From the cell containing the given text, extract its center point as (X, Y) coordinate. 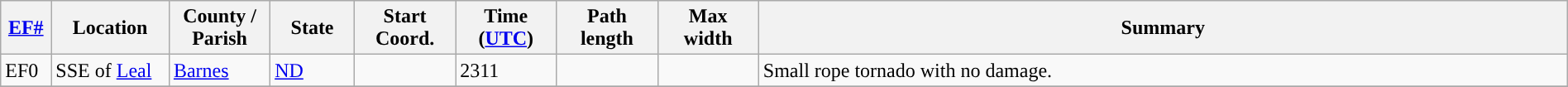
Time (UTC) (506, 28)
Start Coord. (404, 28)
Path length (607, 28)
County / Parish (219, 28)
Summary (1163, 28)
2311 (506, 70)
EF0 (26, 70)
ND (313, 70)
Small rope tornado with no damage. (1163, 70)
State (313, 28)
Location (111, 28)
SSE of Leal (111, 70)
Barnes (219, 70)
Max width (708, 28)
EF# (26, 28)
